Search for the cell housing the specified text and yield its [X, Y] center coordinate. 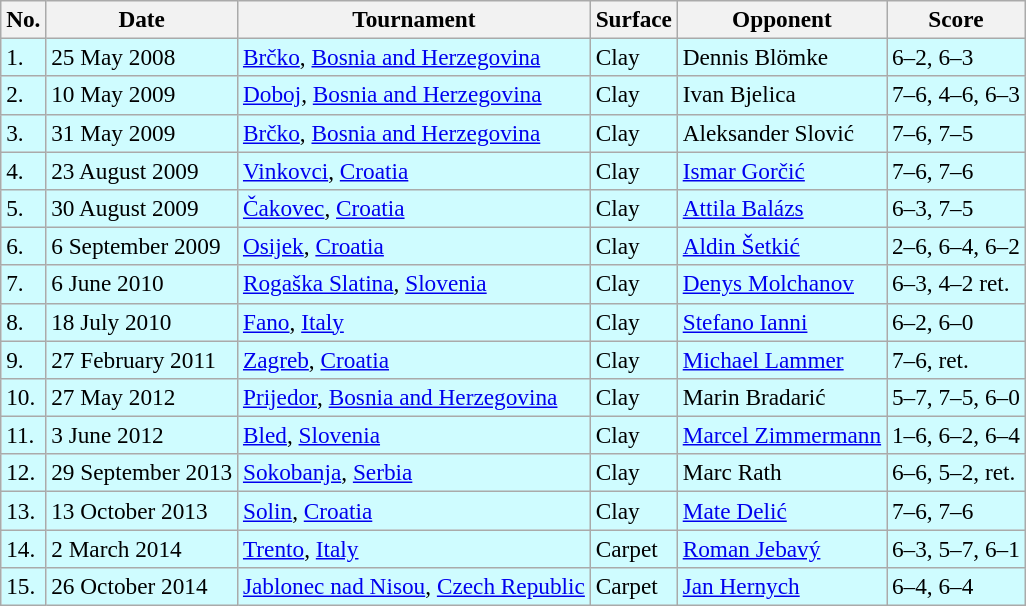
2–6, 6–4, 6–2 [956, 246]
Denys Molchanov [782, 284]
Ismar Gorčić [782, 170]
31 May 2009 [142, 133]
5–7, 7–5, 6–0 [956, 397]
1. [24, 57]
Marcel Zimmermann [782, 435]
18 July 2010 [142, 322]
10. [24, 397]
Osijek, Croatia [414, 246]
Score [956, 19]
8. [24, 322]
14. [24, 548]
Prijedor, Bosnia and Herzegovina [414, 397]
Jablonec nad Nisou, Czech Republic [414, 586]
13. [24, 510]
23 August 2009 [142, 170]
Rogaška Slatina, Slovenia [414, 284]
Zagreb, Croatia [414, 359]
Aleksander Slović [782, 133]
Date [142, 19]
Vinkovci, Croatia [414, 170]
Attila Balázs [782, 208]
13 October 2013 [142, 510]
6–4, 6–4 [956, 586]
Michael Lammer [782, 359]
7–6, ret. [956, 359]
2 March 2014 [142, 548]
7. [24, 284]
6–6, 5–2, ret. [956, 473]
9. [24, 359]
Trento, Italy [414, 548]
30 August 2009 [142, 208]
Sokobanja, Serbia [414, 473]
6–2, 6–0 [956, 322]
6–3, 7–5 [956, 208]
Marc Rath [782, 473]
1–6, 6–2, 6–4 [956, 435]
4. [24, 170]
29 September 2013 [142, 473]
6–2, 6–3 [956, 57]
26 October 2014 [142, 586]
3 June 2012 [142, 435]
7–6, 4–6, 6–3 [956, 95]
27 May 2012 [142, 397]
Bled, Slovenia [414, 435]
5. [24, 208]
10 May 2009 [142, 95]
Solin, Croatia [414, 510]
6–3, 5–7, 6–1 [956, 548]
25 May 2008 [142, 57]
15. [24, 586]
Roman Jebavý [782, 548]
11. [24, 435]
Doboj, Bosnia and Herzegovina [414, 95]
Opponent [782, 19]
6 June 2010 [142, 284]
6. [24, 246]
2. [24, 95]
Ivan Bjelica [782, 95]
Jan Hernych [782, 586]
12. [24, 473]
6 September 2009 [142, 246]
Surface [634, 19]
27 February 2011 [142, 359]
Dennis Blömke [782, 57]
6–3, 4–2 ret. [956, 284]
Tournament [414, 19]
Fano, Italy [414, 322]
7–6, 7–5 [956, 133]
Aldin Šetkić [782, 246]
Marin Bradarić [782, 397]
3. [24, 133]
Čakovec, Croatia [414, 208]
No. [24, 19]
Stefano Ianni [782, 322]
Mate Delić [782, 510]
